Determine the [X, Y] coordinate at the center of the cell enclosing the given text.  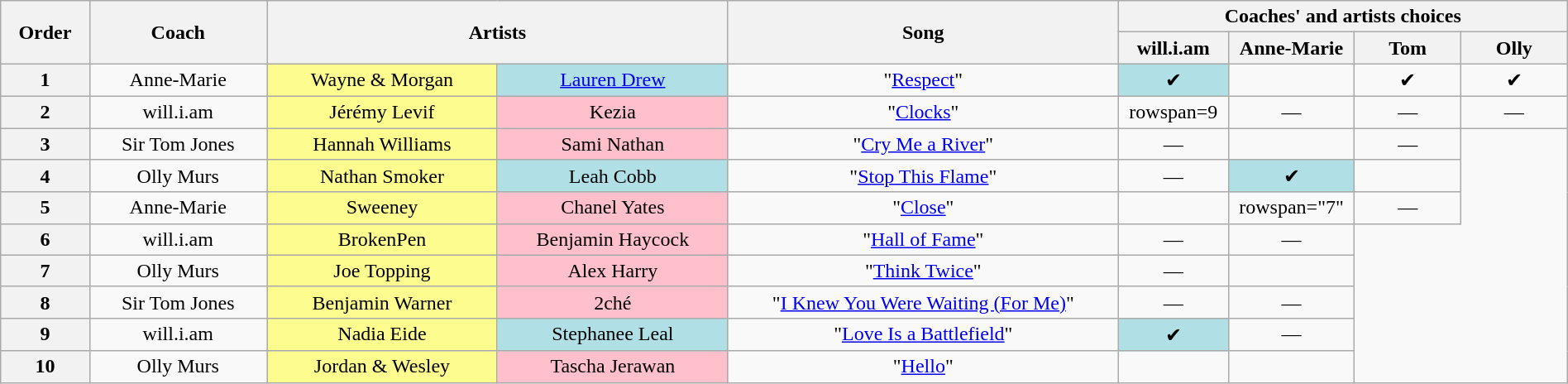
Benjamin Warner [382, 302]
Alex Harry [612, 271]
1 [45, 80]
Coaches' and artists choices [1343, 17]
Joe Topping [382, 271]
rowspan="7" [1292, 208]
Jordan & Wesley [382, 367]
Hannah Williams [382, 143]
Tom [1408, 48]
Song [923, 32]
Order [45, 32]
"Respect" [923, 80]
BrokenPen [382, 239]
3 [45, 143]
2ché [612, 302]
Leah Cobb [612, 176]
Stephanee Leal [612, 334]
Lauren Drew [612, 80]
2 [45, 112]
Wayne & Morgan [382, 80]
"Hello" [923, 367]
Sami Nathan [612, 143]
"Close" [923, 208]
Coach [179, 32]
Tascha Jerawan [612, 367]
"Think Twice" [923, 271]
"I Knew You Were Waiting (For Me)" [923, 302]
Artists [498, 32]
"Stop This Flame" [923, 176]
"Cry Me a River" [923, 143]
9 [45, 334]
5 [45, 208]
"Hall of Fame" [923, 239]
"Clocks" [923, 112]
6 [45, 239]
"Love Is a Battlefield" [923, 334]
Kezia [612, 112]
Jérémy Levif [382, 112]
4 [45, 176]
rowspan=9 [1173, 112]
Olly [1513, 48]
Sweeney [382, 208]
10 [45, 367]
Nadia Eide [382, 334]
Benjamin Haycock [612, 239]
7 [45, 271]
8 [45, 302]
Nathan Smoker [382, 176]
Chanel Yates [612, 208]
